Scan for the cell matching the given text and deliver its (x, y) coordinate at center. 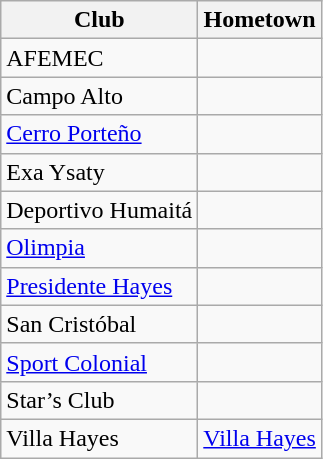
San Cristóbal (100, 324)
Exa Ysaty (100, 172)
Cerro Porteño (100, 134)
AFEMEC (100, 58)
Campo Alto (100, 96)
Presidente Hayes (100, 286)
Hometown (260, 20)
Sport Colonial (100, 362)
Olimpia (100, 248)
Club (100, 20)
Star’s Club (100, 400)
Deportivo Humaitá (100, 210)
